Extract the [X, Y] coordinate from the center of the cell holding the provided text.  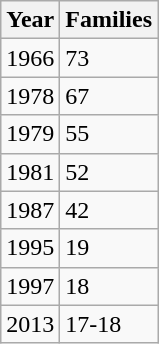
1978 [30, 96]
73 [109, 58]
1995 [30, 248]
67 [109, 96]
1997 [30, 286]
42 [109, 210]
Year [30, 20]
1979 [30, 134]
2013 [30, 324]
1987 [30, 210]
19 [109, 248]
Families [109, 20]
1966 [30, 58]
17-18 [109, 324]
18 [109, 286]
52 [109, 172]
55 [109, 134]
1981 [30, 172]
